Identify which cell holds the provided text, then report its (X, Y) central coordinate. 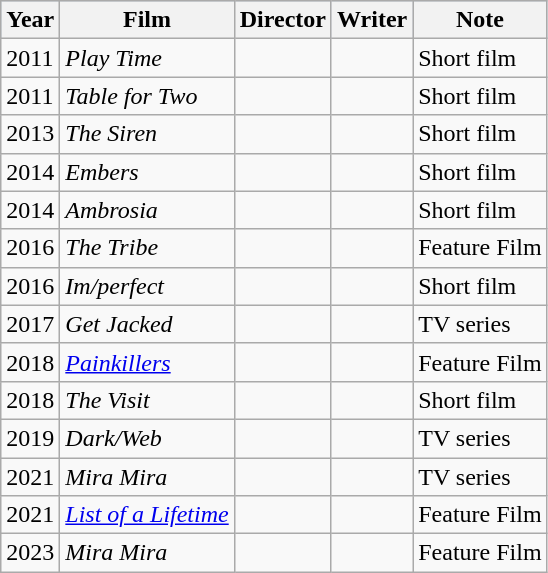
Year (30, 20)
Im/perfect (147, 286)
Film (147, 20)
The Siren (147, 134)
Painkillers (147, 362)
Dark/Web (147, 438)
Ambrosia (147, 210)
Play Time (147, 58)
The Tribe (147, 248)
Embers (147, 172)
Director (282, 20)
2023 (30, 553)
Writer (372, 20)
Note (480, 20)
The Visit (147, 400)
2013 (30, 134)
2019 (30, 438)
2017 (30, 324)
Get Jacked (147, 324)
List of a Lifetime (147, 515)
Table for Two (147, 96)
